Detect which cell encompasses the target text, then output its [X, Y] center coordinate. 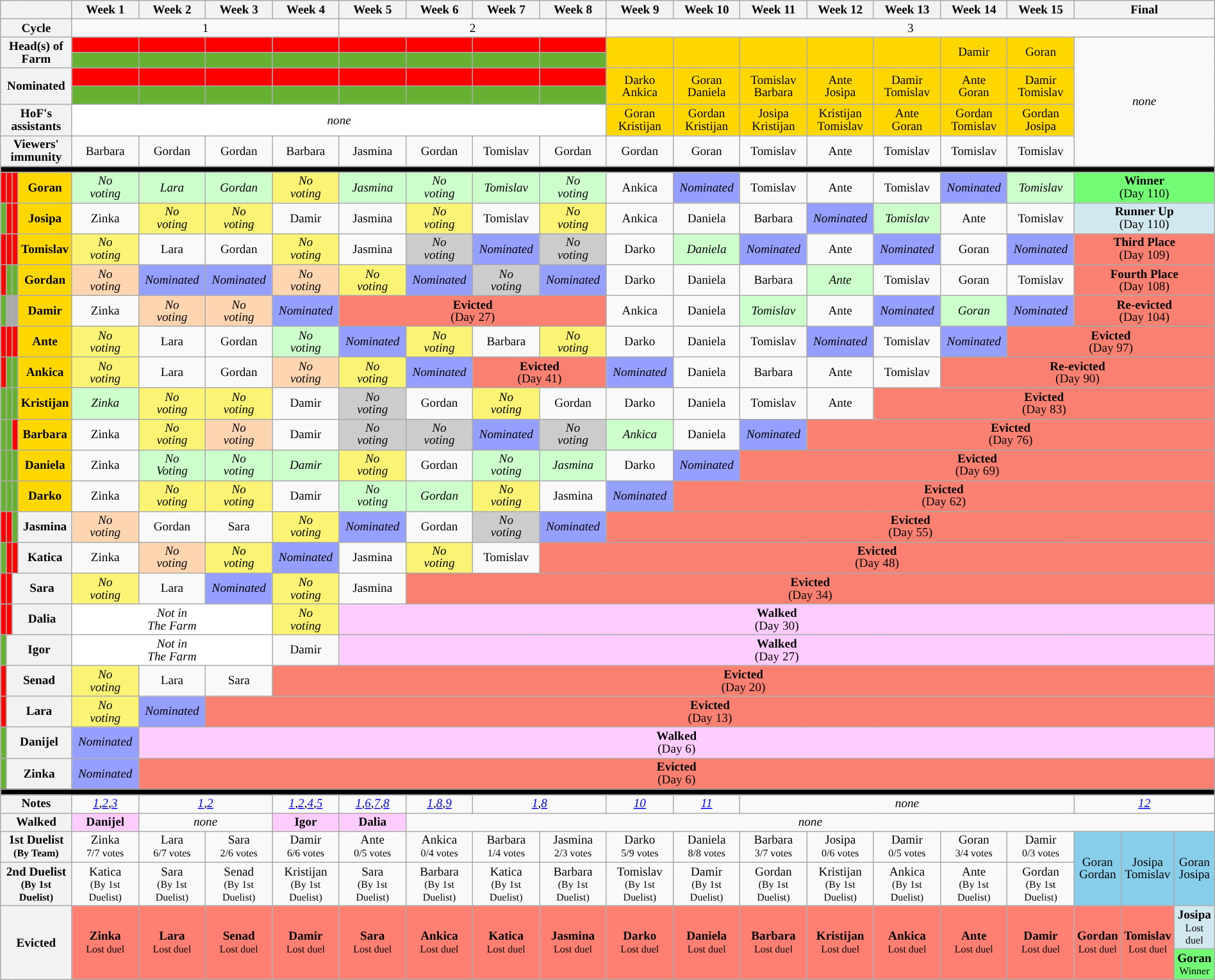
Evicted(Day 55) [910, 527]
2 [473, 28]
Gordan(By 1st Duelist) [1041, 884]
JosipaTomislav [1147, 869]
LaraLost duel [172, 943]
Week 6 [439, 10]
Week 4 [306, 10]
Damir6/6 votes [306, 847]
Goran Daniela [706, 86]
10 [640, 804]
BarbaraLost duel [773, 943]
KristijanLost duel [840, 943]
Josipa [45, 218]
Head(s) of Farm [36, 53]
Ankica0/4 votes [439, 847]
DanielaLost duel [706, 943]
Week 13 [907, 10]
1,8 [540, 804]
1,6,7,8 [372, 804]
Gordan Kristijan [706, 120]
Evicted(Day 41) [540, 373]
Week 7 [506, 10]
Third Place(Day 109) [1145, 249]
Gordan Tomislav [974, 120]
Notes [36, 804]
Goran Kristijan [640, 120]
Senad(By 1st Duelist) [239, 884]
Barbara1/4 votes [506, 847]
NoVoting [172, 465]
Senad [39, 681]
Week 15 [1041, 10]
Evicted(Day 6) [677, 773]
Fourth Place(Day 108) [1145, 280]
Evicted(Day 27) [473, 311]
Walked(Day 30) [777, 619]
GoranGordan [1097, 869]
1 [205, 28]
Cycle [36, 28]
Goran3/4 votes [974, 847]
Zinka 7/7 votes [105, 847]
Darko5/9 votes [640, 847]
2nd Duelist(By 1st Duelist) [36, 884]
Kristijan Tomislav [840, 120]
SaraLost duel [372, 943]
Week 12 [840, 10]
Evicted(Day 69) [977, 465]
Jasmina2/3 votes [573, 847]
Evicted [36, 943]
1,2 [205, 804]
Runner Up(Day 110) [1145, 218]
Evicted(Day 62) [943, 496]
Walked [36, 822]
1,2,4,5 [306, 804]
Darko Ankica [640, 86]
Re-evicted(Day 104) [1145, 311]
KaticaLost duel [506, 943]
Walked(Day 6) [677, 742]
1st Duelist(By Team) [36, 847]
11 [706, 804]
Ante(By 1st Duelist) [974, 884]
Tomislav Barbara [773, 86]
Ante 0/5 votes [372, 847]
3 [910, 28]
Barbara (By 1st Duelist) [573, 884]
Gordan Josipa [1041, 120]
Week 5 [372, 10]
JasminaLost duel [573, 943]
Week 8 [573, 10]
Katica [45, 557]
Ante Josipa [840, 86]
12 [1145, 804]
Week 2 [172, 10]
Ankica(By 1st Duelist) [907, 884]
Barbara 3/7 votes [773, 847]
Evicted(Day 13) [710, 712]
TomislavLost duel [1147, 943]
Josipa 0/6 votes [840, 847]
ZinkaLost duel [105, 943]
Evicted(Day 20) [743, 681]
HoF's assistants [36, 120]
Evicted(Day 97) [1111, 341]
Week 1 [105, 10]
AnteLost duel [974, 943]
Tomislav (By 1st Duelist) [640, 884]
Damir0/5 votes [907, 847]
1,8,9 [439, 804]
Evicted(Day 34) [810, 588]
Lara6/7 votes [172, 847]
Week 9 [640, 10]
GordanLost duel [1097, 943]
Damir (By 1st Duelist) [706, 884]
JosipaLost duel [1194, 927]
SenadLost duel [239, 943]
Viewers' immunity [36, 151]
Winner(Day 110) [1145, 188]
Kristijan [45, 404]
Final [1145, 10]
GoranJosipa [1194, 869]
DarkoLost duel [640, 943]
Walked(Day 27) [777, 650]
Week 11 [773, 10]
Evicted(Day 76) [1011, 434]
Damir0/3 votes [1041, 847]
1,2,3 [105, 804]
Gordan (By 1st Duelist) [773, 884]
Josipa Kristijan [773, 120]
Sara2/6 votes [239, 847]
Week 10 [706, 10]
Week 3 [239, 10]
Week 14 [974, 10]
GoranWinner [1194, 964]
Barbara(By 1st Duelist) [439, 884]
Re-evicted(Day 90) [1078, 373]
Daniela 8/8 votes [706, 847]
Evicted(Day 83) [1044, 404]
Evicted(Day 48) [877, 557]
